Capture the cell that displays the provided text and extract its [X, Y] central coordinate. 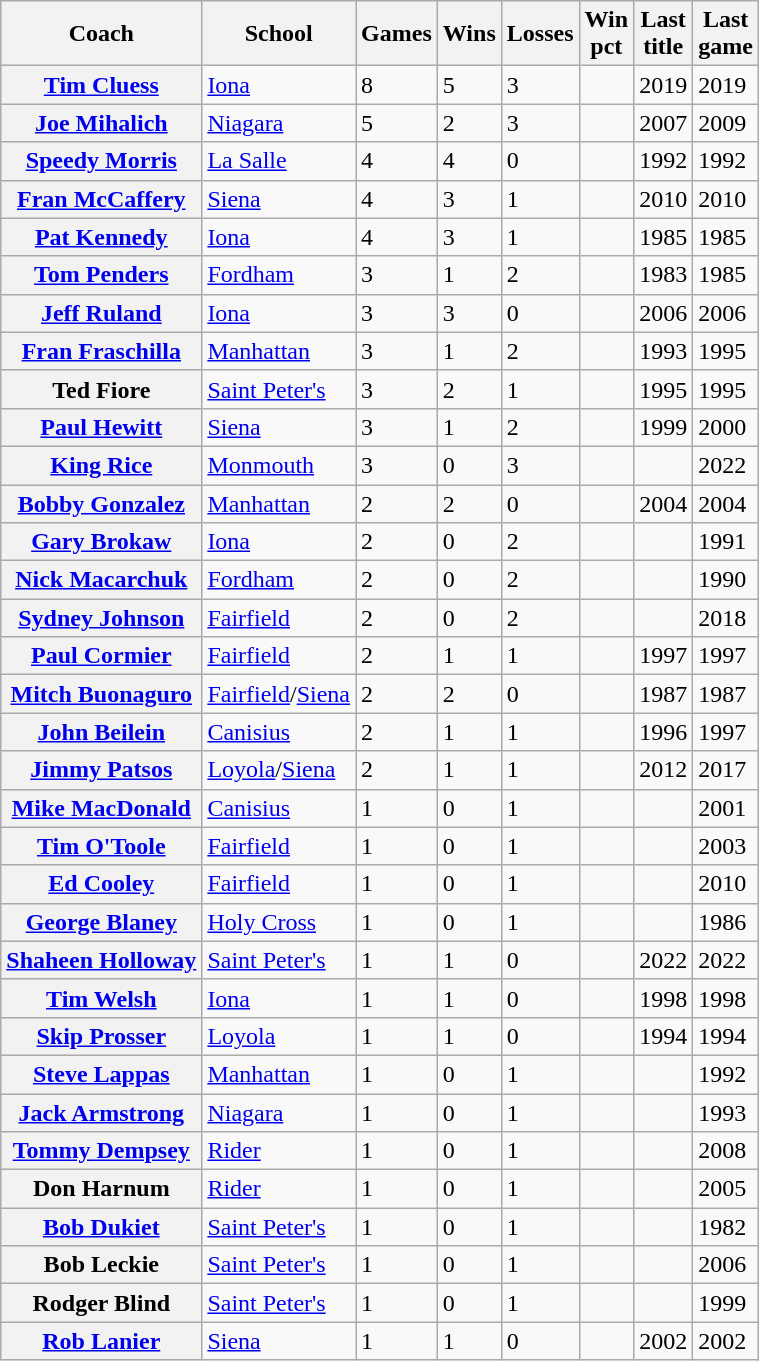
Loyola [279, 1036]
La Salle [279, 161]
Jack Armstrong [102, 1113]
2007 [664, 123]
Fran Fraschilla [102, 351]
Games [397, 34]
2000 [726, 427]
Mitch Buonaguro [102, 694]
Jeff Ruland [102, 313]
2003 [726, 846]
Lastgame [726, 34]
2001 [726, 808]
Joe Mihalich [102, 123]
King Rice [102, 465]
Lasttitle [664, 34]
1986 [726, 922]
1983 [664, 275]
1996 [664, 732]
1990 [726, 580]
Speedy Morris [102, 161]
Rob Lanier [102, 1341]
2009 [726, 123]
Pat Kennedy [102, 237]
Holy Cross [279, 922]
John Beilein [102, 732]
Bob Leckie [102, 1265]
2005 [726, 1189]
Paul Cormier [102, 656]
Bobby Gonzalez [102, 503]
Fran McCaffery [102, 199]
Mike MacDonald [102, 808]
1982 [726, 1227]
Skip Prosser [102, 1036]
Bob Dukiet [102, 1227]
2012 [664, 770]
Ted Fiore [102, 389]
Shaheen Holloway [102, 960]
Losses [540, 34]
Sydney Johnson [102, 618]
Steve Lappas [102, 1074]
Tom Penders [102, 275]
Coach [102, 34]
2017 [726, 770]
Tim Cluess [102, 85]
8 [397, 85]
Winpct [606, 34]
Don Harnum [102, 1189]
Tommy Dempsey [102, 1151]
Monmouth [279, 465]
2018 [726, 618]
2008 [726, 1151]
Rodger Blind [102, 1303]
Gary Brokaw [102, 542]
Tim O'Toole [102, 846]
George Blaney [102, 922]
Fairfield/Siena [279, 694]
Paul Hewitt [102, 427]
Nick Macarchuk [102, 580]
Tim Welsh [102, 998]
Loyola/Siena [279, 770]
Wins [469, 34]
1991 [726, 542]
School [279, 34]
Jimmy Patsos [102, 770]
Ed Cooley [102, 884]
